Capture the cell that displays the provided text and extract its (X, Y) central coordinate. 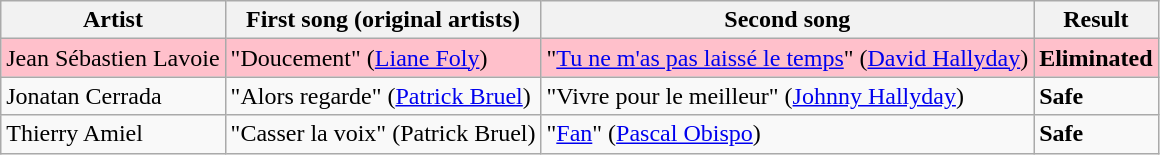
First song (original artists) (383, 20)
Artist (113, 20)
Thierry Amiel (113, 134)
"Alors regarde" (Patrick Bruel) (383, 96)
"Doucement" (Liane Foly) (383, 58)
Jonatan Cerrada (113, 96)
Second song (788, 20)
"Casser la voix" (Patrick Bruel) (383, 134)
"Tu ne m'as pas laissé le temps" (David Hallyday) (788, 58)
"Fan" (Pascal Obispo) (788, 134)
"Vivre pour le meilleur" (Johnny Hallyday) (788, 96)
Eliminated (1096, 58)
Result (1096, 20)
Jean Sébastien Lavoie (113, 58)
